Provide the (x, y) coordinate of the cell's center where the given text is located.  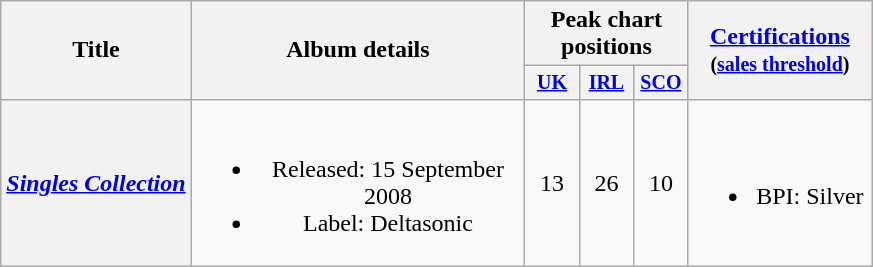
Album details (358, 50)
IRL (606, 82)
Title (96, 50)
UK (552, 82)
SCO (661, 82)
Peak chart positions (606, 34)
Released: 15 September 2008Label: Deltasonic (358, 182)
26 (606, 182)
Singles Collection (96, 182)
Certifications(sales threshold) (780, 50)
BPI: Silver (780, 182)
10 (661, 182)
13 (552, 182)
